Return the (X, Y) coordinate for the center point of the cell that contains the specified text.  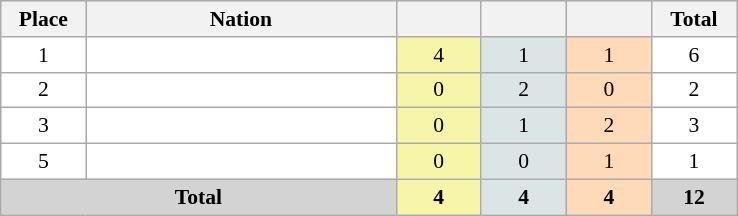
Nation (241, 19)
Place (44, 19)
5 (44, 162)
12 (694, 197)
6 (694, 55)
